Scan for the cell matching the given text and deliver its (X, Y) coordinate at center. 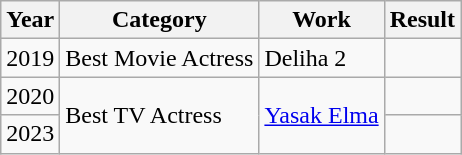
2019 (30, 58)
2020 (30, 96)
Year (30, 20)
Yasak Elma (322, 115)
Deliha 2 (322, 58)
Best TV Actress (160, 115)
Result (422, 20)
Category (160, 20)
Work (322, 20)
2023 (30, 134)
Best Movie Actress (160, 58)
